Search for the cell housing the specified text and yield its [x, y] center coordinate. 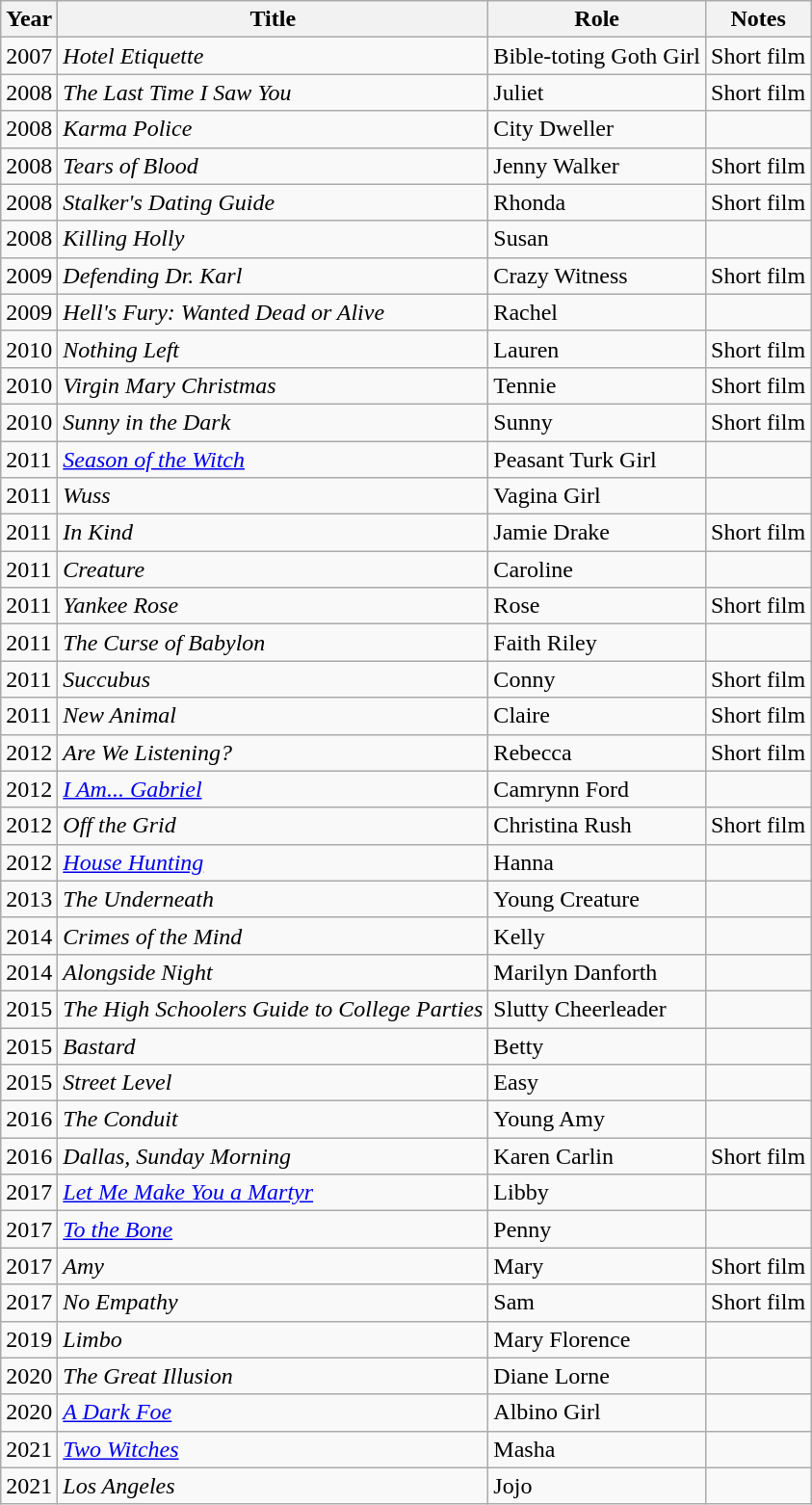
Sam [597, 1303]
Title [274, 19]
Alongside Night [274, 972]
Camrynn Ford [597, 789]
Libby [597, 1193]
Killing Holly [274, 239]
Limbo [274, 1339]
Marilyn Danforth [597, 972]
Rose [597, 606]
Nothing Left [274, 349]
The High Schoolers Guide to College Parties [274, 1009]
Sunny in the Dark [274, 422]
Diane Lorne [597, 1376]
Tennie [597, 385]
Year [29, 19]
Peasant Turk Girl [597, 460]
Jenny Walker [597, 166]
2019 [29, 1339]
Crimes of the Mind [274, 936]
Wuss [274, 496]
Kelly [597, 936]
The Great Illusion [274, 1376]
Virgin Mary Christmas [274, 385]
Juliet [597, 92]
Bastard [274, 1045]
Street Level [274, 1083]
Rebecca [597, 752]
City Dweller [597, 129]
Mary [597, 1266]
Slutty Cheerleader [597, 1009]
Young Amy [597, 1120]
Creature [274, 569]
New Animal [274, 716]
Hanna [597, 862]
The Conduit [274, 1120]
Faith Riley [597, 643]
Penny [597, 1229]
The Last Time I Saw You [274, 92]
Season of the Witch [274, 460]
Jojo [597, 1486]
Los Angeles [274, 1486]
Susan [597, 239]
Succubus [274, 679]
Mary Florence [597, 1339]
Defending Dr. Karl [274, 276]
I Am... Gabriel [274, 789]
The Underneath [274, 899]
Karma Police [274, 129]
Jamie Drake [597, 533]
Two Witches [274, 1449]
Role [597, 19]
A Dark Foe [274, 1413]
Are We Listening? [274, 752]
Crazy Witness [597, 276]
Claire [597, 716]
Off the Grid [274, 826]
Dallas, Sunday Morning [274, 1156]
Amy [274, 1266]
Tears of Blood [274, 166]
Hotel Etiquette [274, 56]
Stalker's Dating Guide [274, 202]
Rachel [597, 312]
Vagina Girl [597, 496]
In Kind [274, 533]
Albino Girl [597, 1413]
House Hunting [274, 862]
Easy [597, 1083]
Sunny [597, 422]
Conny [597, 679]
Let Me Make You a Martyr [274, 1193]
Betty [597, 1045]
The Curse of Babylon [274, 643]
Caroline [597, 569]
Rhonda [597, 202]
Yankee Rose [274, 606]
To the Bone [274, 1229]
Masha [597, 1449]
Bible-toting Goth Girl [597, 56]
2013 [29, 899]
Young Creature [597, 899]
Karen Carlin [597, 1156]
Lauren [597, 349]
Christina Rush [597, 826]
Hell's Fury: Wanted Dead or Alive [274, 312]
No Empathy [274, 1303]
Notes [759, 19]
2007 [29, 56]
